For the text-containing cell, return its midpoint in [x, y] coordinate format. 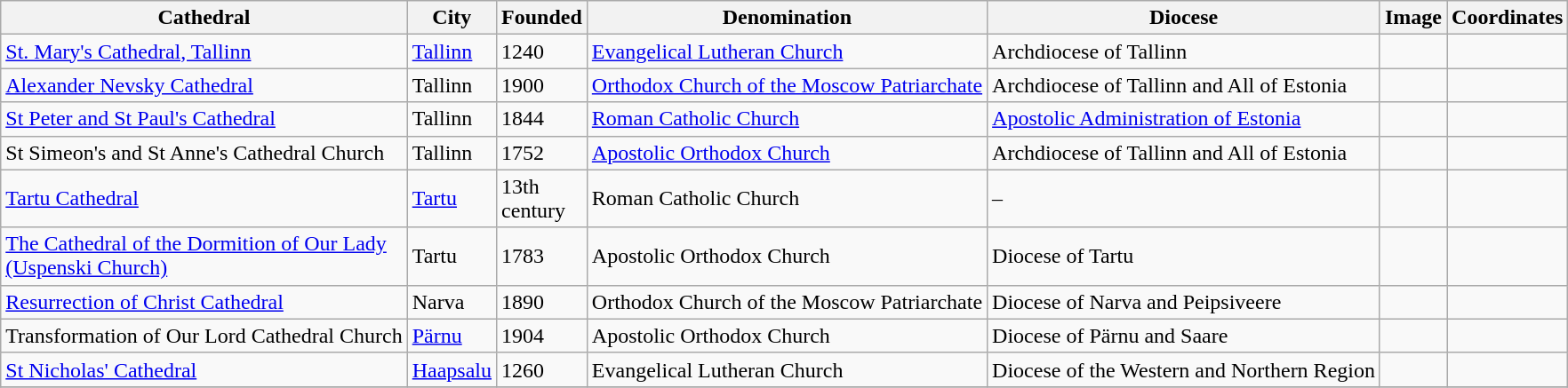
St Simeon's and St Anne's Cathedral Church [204, 153]
Coordinates [1508, 18]
1783 [542, 256]
Alexander Nevsky Cathedral [204, 85]
Narva [452, 302]
Denomination [787, 18]
1260 [542, 369]
Founded [542, 18]
1844 [542, 119]
1240 [542, 51]
13thcentury [542, 199]
Pärnu [452, 336]
Diocese of the Western and Northern Region [1184, 369]
Transformation of Our Lord Cathedral Church [204, 336]
Tartu Cathedral [204, 199]
Haapsalu [452, 369]
City [452, 18]
Diocese of Pärnu and Saare [1184, 336]
Image [1413, 18]
1900 [542, 85]
The Cathedral of the Dormition of Our Lady(Uspenski Church) [204, 256]
1904 [542, 336]
Archdiocese of Tallinn [1184, 51]
Diocese [1184, 18]
St Nicholas' Cathedral [204, 369]
Cathedral [204, 18]
1752 [542, 153]
Apostolic Administration of Estonia [1184, 119]
1890 [542, 302]
– [1184, 199]
Resurrection of Christ Cathedral [204, 302]
Diocese of Narva and Peipsiveere [1184, 302]
Diocese of Tartu [1184, 256]
St. Mary's Cathedral, Tallinn [204, 51]
St Peter and St Paul's Cathedral [204, 119]
